Determine the (x, y) coordinate at the center of the cell enclosing the given text.  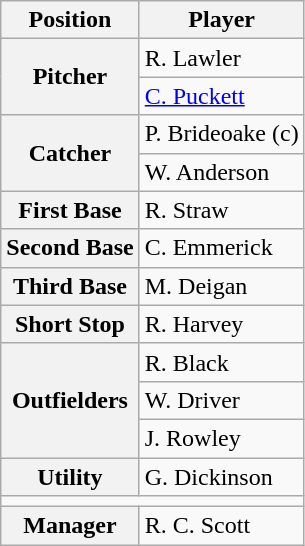
Pitcher (70, 77)
Third Base (70, 286)
Manager (70, 526)
R. Harvey (222, 324)
R. C. Scott (222, 526)
W. Anderson (222, 172)
Player (222, 20)
R. Straw (222, 210)
J. Rowley (222, 438)
Catcher (70, 153)
M. Deigan (222, 286)
Second Base (70, 248)
G. Dickinson (222, 477)
C. Puckett (222, 96)
Utility (70, 477)
Position (70, 20)
First Base (70, 210)
R. Lawler (222, 58)
C. Emmerick (222, 248)
W. Driver (222, 400)
P. Brideoake (c) (222, 134)
Outfielders (70, 400)
Short Stop (70, 324)
R. Black (222, 362)
